Provide the [x, y] coordinate of the cell's center where the given text is located.  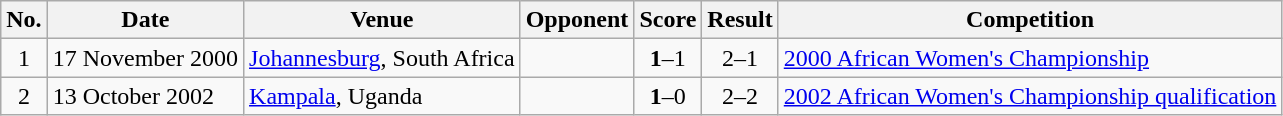
Result [740, 20]
Venue [382, 20]
2–2 [740, 96]
Date [145, 20]
2002 African Women's Championship qualification [1030, 96]
Competition [1030, 20]
2000 African Women's Championship [1030, 58]
Opponent [577, 20]
Johannesburg, South Africa [382, 58]
No. [24, 20]
Score [668, 20]
1 [24, 58]
Kampala, Uganda [382, 96]
1–0 [668, 96]
2 [24, 96]
1–1 [668, 58]
2–1 [740, 58]
13 October 2002 [145, 96]
17 November 2000 [145, 58]
